Extract the (X, Y) coordinate from the center of the cell holding the provided text.  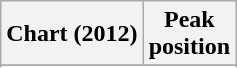
Chart (2012) (72, 34)
Peakposition (189, 34)
